Search for the cell housing the specified text and yield its (x, y) center coordinate. 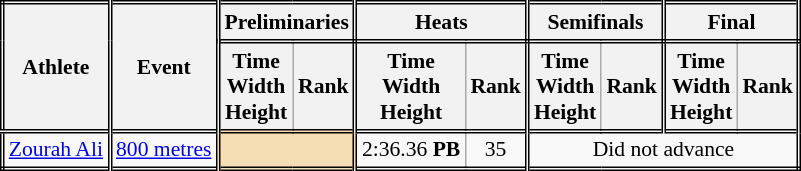
800 metres (164, 150)
Athlete (56, 67)
Heats (441, 22)
2:36.36 PB (410, 150)
Event (164, 67)
35 (496, 150)
Did not advance (663, 150)
Preliminaries (286, 22)
Final (731, 22)
Semifinals (595, 22)
Zourah Ali (56, 150)
